For the text-containing cell, return its midpoint in (x, y) coordinate format. 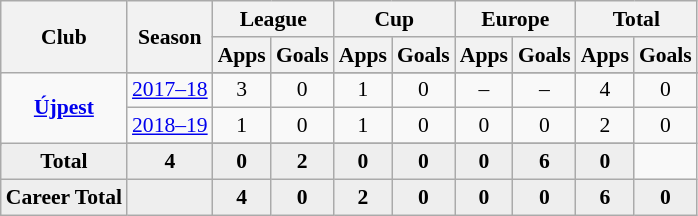
Cup (394, 19)
Season (170, 36)
3 (242, 90)
Újpest (64, 108)
Career Total (64, 197)
2017–18 (170, 90)
League (274, 19)
Europe (516, 19)
2018–19 (170, 126)
Club (64, 36)
